Output the [X, Y] coordinate of the center of the cell containing the given text.  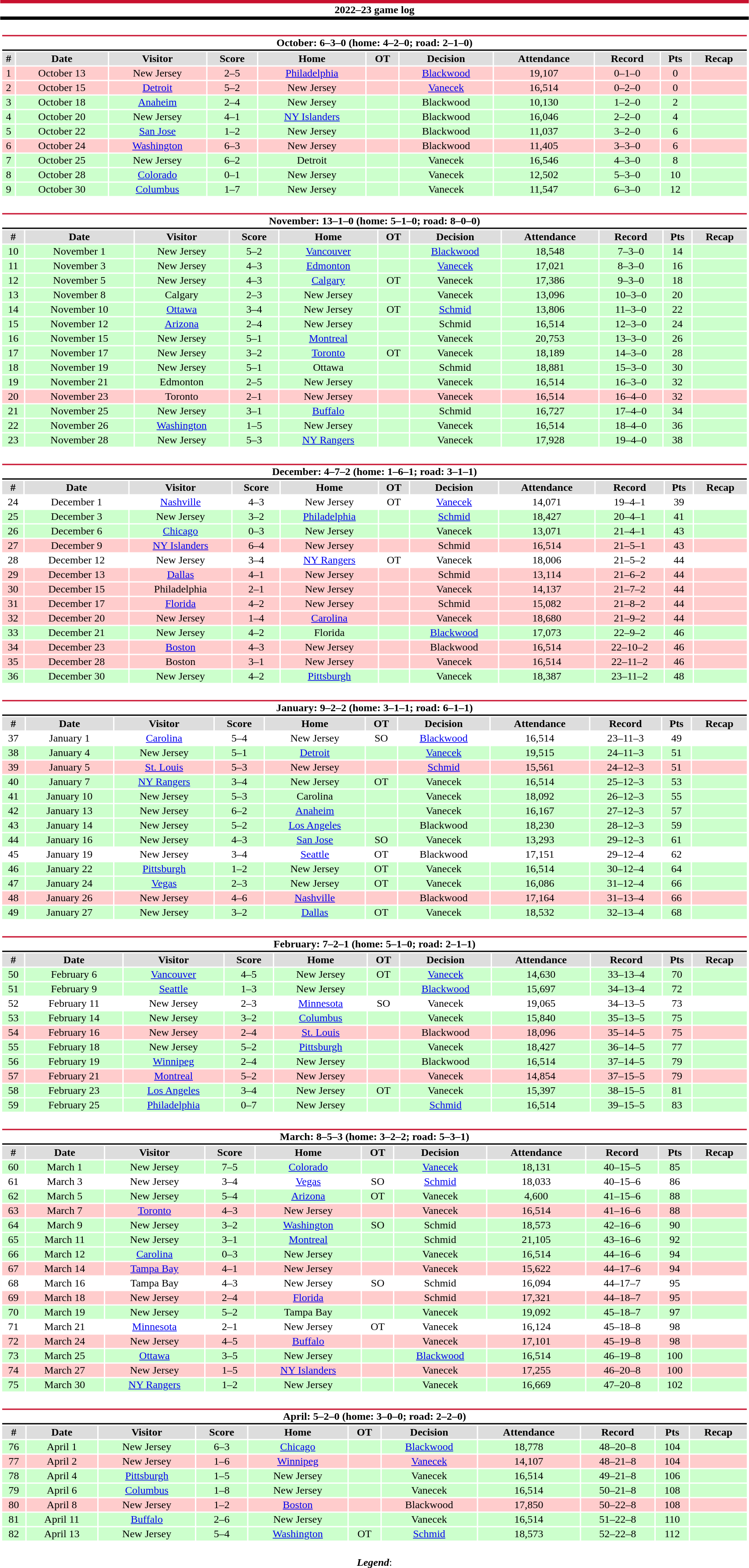
17,073 [547, 633]
October 24 [62, 146]
3–5 [230, 1356]
February 9 [74, 989]
80 [14, 1505]
52–22–8 [618, 1534]
December 9 [77, 546]
11–3–0 [631, 309]
40 [13, 782]
0–1–0 [627, 73]
45–18–8 [622, 1327]
29 [13, 575]
October 15 [62, 88]
March 21 [64, 1327]
13,071 [547, 531]
17,321 [536, 1298]
45–18–7 [622, 1312]
18,131 [536, 1167]
33–13–4 [626, 974]
102 [675, 1385]
11,037 [544, 132]
60 [13, 1167]
42–16–6 [622, 1225]
56 [13, 1061]
November 3 [79, 266]
42 [13, 811]
October 20 [62, 117]
19,092 [536, 1312]
November 1 [79, 251]
October 22 [62, 132]
18,680 [547, 618]
18,881 [550, 367]
January 16 [70, 840]
48–20–8 [618, 1447]
March 27 [64, 1370]
January 7 [70, 782]
March: 8–5–3 (home: 3–2–2; road: 5–3–1) [374, 1137]
22–10–2 [629, 647]
14,854 [541, 1076]
December 21 [77, 633]
47 [13, 884]
1–8 [222, 1491]
22–9–2 [629, 633]
30–12–4 [626, 869]
April 1 [62, 1447]
27–12–3 [626, 811]
17,021 [550, 266]
21–7–2 [629, 589]
8–3–0 [631, 266]
1–3 [249, 989]
16,546 [544, 161]
37–14–5 [626, 1061]
85 [675, 1167]
16,046 [544, 117]
50–21–8 [618, 1491]
January 14 [70, 826]
27 [13, 546]
April: 5–2–0 (home: 3–0–0; road: 2–2–0) [374, 1416]
March 1 [64, 1167]
January 1 [70, 738]
6–3–0 [627, 190]
November 26 [79, 425]
16,124 [536, 1327]
15,697 [541, 989]
October 28 [62, 175]
April 13 [62, 1534]
January: 9–2–2 (home: 3–1–1; road: 6–1–1) [374, 708]
23–11–3 [626, 738]
0–2–0 [627, 88]
January 24 [70, 884]
13,806 [550, 309]
83 [677, 1105]
24–12–3 [626, 768]
16–3–0 [631, 382]
18,387 [547, 676]
March 14 [64, 1269]
7–3–0 [631, 251]
13,114 [547, 575]
22–11–2 [629, 662]
52 [13, 1003]
3–3–0 [627, 146]
16–4–0 [631, 396]
1–2–0 [627, 102]
71 [13, 1327]
14,071 [547, 502]
18,033 [536, 1182]
65 [13, 1240]
19,065 [541, 1003]
13–3–0 [631, 338]
86 [675, 1182]
January 10 [70, 797]
4–3–0 [627, 161]
March 3 [64, 1182]
December 23 [77, 647]
41–15–6 [622, 1196]
November 23 [79, 396]
14,630 [541, 974]
18–4–0 [631, 425]
82 [14, 1534]
March 9 [64, 1225]
November 17 [79, 353]
19–4–1 [629, 502]
21–8–2 [629, 604]
1–7 [232, 190]
December 6 [77, 531]
46–20–8 [622, 1370]
58 [13, 1090]
18,189 [550, 353]
69 [13, 1298]
19,515 [540, 753]
12–3–0 [631, 324]
18,532 [540, 913]
February: 7–2–1 (home: 5–1–0; road: 2–1–1) [374, 944]
15 [13, 324]
21–5–2 [629, 560]
110 [672, 1520]
17 [13, 353]
25 [13, 517]
44–17–7 [622, 1283]
February 14 [74, 1018]
December 17 [77, 604]
34–13–4 [626, 989]
47–20–8 [622, 1385]
90 [675, 1225]
21–9–2 [629, 618]
January 26 [70, 898]
11,547 [544, 190]
March 7 [64, 1211]
15,397 [541, 1090]
11 [13, 266]
1 [8, 73]
November 19 [79, 367]
1–6 [222, 1462]
15–3–0 [631, 367]
76 [14, 1447]
16,167 [540, 811]
67 [13, 1269]
2022–23 game log [374, 10]
October 25 [62, 161]
13,096 [550, 295]
March 24 [64, 1341]
December 15 [77, 589]
45 [13, 855]
February 21 [74, 1076]
16,727 [550, 411]
39–15–5 [626, 1105]
March 19 [64, 1312]
44–16–6 [622, 1254]
November 25 [79, 411]
28–12–3 [626, 826]
17,164 [540, 898]
10,130 [544, 102]
34–13–5 [626, 1003]
November 8 [79, 295]
18,230 [540, 826]
24–11–3 [626, 753]
December 3 [77, 517]
15,840 [541, 1018]
March 30 [64, 1385]
21 [13, 411]
April 8 [62, 1505]
December 30 [77, 676]
37 [13, 738]
21–6–2 [629, 575]
112 [672, 1534]
32–13–4 [626, 913]
35 [13, 662]
16,669 [536, 1385]
45–19–8 [622, 1341]
21,105 [536, 1240]
12,502 [544, 175]
1–4 [256, 618]
63 [13, 1211]
29–12–4 [626, 855]
0–1 [232, 175]
25–12–3 [626, 782]
4–6 [239, 898]
41–16–6 [622, 1211]
43–16–6 [622, 1240]
2–2–0 [627, 117]
November 15 [79, 338]
9 [8, 190]
November: 13–1–0 (home: 5–1–0; road: 8–0–0) [374, 221]
January 27 [70, 913]
October 13 [62, 73]
49–21–8 [618, 1476]
February 6 [74, 974]
February 23 [74, 1090]
14–3–0 [631, 353]
11,405 [544, 146]
17,386 [550, 280]
March 25 [64, 1356]
20–4–1 [629, 517]
18,096 [541, 1032]
November 5 [79, 280]
26–12–3 [626, 797]
17–4–0 [631, 411]
16,086 [540, 884]
November 10 [79, 309]
0–7 [249, 1105]
14,107 [529, 1462]
October 30 [62, 190]
13 [13, 295]
6–4 [256, 546]
15,561 [540, 768]
January 4 [70, 753]
33 [13, 633]
48–21–8 [618, 1462]
January 19 [70, 855]
December 28 [77, 662]
54 [13, 1032]
13,293 [540, 840]
5–3–0 [627, 175]
December 1 [77, 502]
December: 4–7–2 (home: 1–6–1; road: 3–1–1) [374, 471]
10–3–0 [631, 295]
3 [8, 102]
7–5 [230, 1167]
January 13 [70, 811]
March 5 [64, 1196]
15,082 [547, 604]
14,137 [547, 589]
19 [13, 382]
38–15–5 [626, 1090]
18,006 [547, 560]
40–15–5 [622, 1167]
50–22–8 [618, 1505]
April 11 [62, 1520]
17,255 [536, 1370]
February 11 [74, 1003]
4,600 [536, 1196]
44–17–6 [622, 1269]
21–5–1 [629, 546]
50 [13, 974]
November 12 [79, 324]
December 12 [77, 560]
31 [13, 604]
17,928 [550, 440]
20,753 [550, 338]
3–2–0 [627, 132]
March 11 [64, 1240]
21–4–1 [629, 531]
November 21 [79, 382]
37–15–5 [626, 1076]
April 4 [62, 1476]
78 [14, 1476]
17,101 [536, 1341]
40–15–6 [622, 1182]
March 18 [64, 1298]
18,548 [550, 251]
February 19 [74, 1061]
92 [675, 1240]
18,778 [529, 1447]
19,107 [544, 73]
December 13 [77, 575]
35–13–5 [626, 1018]
31–13–4 [626, 898]
17,850 [529, 1505]
9–3–0 [631, 280]
17,151 [540, 855]
19–4–0 [631, 440]
February 16 [74, 1032]
44–18–7 [622, 1298]
7 [8, 161]
March 12 [64, 1254]
November 28 [79, 440]
January 5 [70, 768]
October: 6–3–0 (home: 4–2–0; road: 2–1–0) [374, 43]
January 22 [70, 869]
March 16 [64, 1283]
51–22–8 [618, 1520]
April 6 [62, 1491]
5 [8, 132]
35–14–5 [626, 1032]
2–6 [222, 1520]
31–12–4 [626, 884]
97 [675, 1312]
23 [13, 440]
16,094 [536, 1283]
October 18 [62, 102]
December 20 [77, 618]
February 18 [74, 1047]
23–11–2 [629, 676]
74 [13, 1370]
36–14–5 [626, 1047]
29–12–3 [626, 840]
February 25 [74, 1105]
April 2 [62, 1462]
18,092 [540, 797]
106 [672, 1476]
46–19–8 [622, 1356]
15,622 [536, 1269]
